Output the (x, y) coordinate of the center of the cell containing the given text.  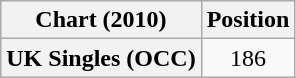
UK Singles (OCC) (101, 58)
Chart (2010) (101, 20)
Position (248, 20)
186 (248, 58)
